Scan for the cell matching the given text and deliver its [X, Y] coordinate at center. 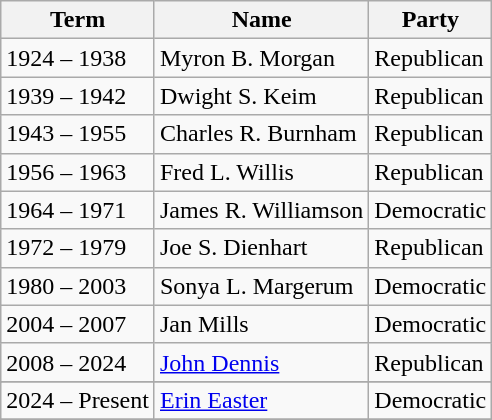
1956 – 1963 [78, 172]
Erin Easter [261, 400]
1939 – 1942 [78, 96]
2024 – Present [78, 400]
Myron B. Morgan [261, 58]
1980 – 2003 [78, 286]
Charles R. Burnham [261, 134]
Sonya L. Margerum [261, 286]
2004 – 2007 [78, 324]
James R. Williamson [261, 210]
Joe S. Dienhart [261, 248]
Fred L. Willis [261, 172]
1972 – 1979 [78, 248]
Name [261, 20]
1924 – 1938 [78, 58]
Dwight S. Keim [261, 96]
Jan Mills [261, 324]
1964 – 1971 [78, 210]
Party [430, 20]
Term [78, 20]
2008 – 2024 [78, 362]
1943 – 1955 [78, 134]
John Dennis [261, 362]
